Extract the (x, y) coordinate from the center of the cell holding the provided text.  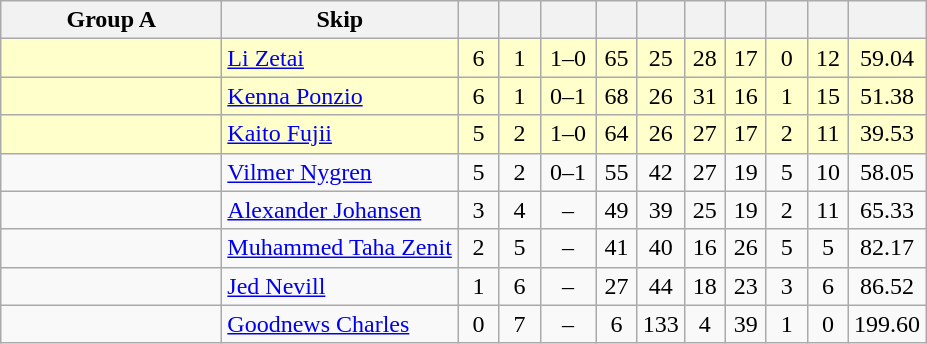
82.17 (886, 248)
58.05 (886, 172)
12 (828, 58)
31 (704, 96)
39.53 (886, 134)
40 (660, 248)
Skip (340, 20)
59.04 (886, 58)
44 (660, 286)
Li Zetai (340, 58)
41 (616, 248)
68 (616, 96)
Vilmer Nygren (340, 172)
86.52 (886, 286)
28 (704, 58)
23 (746, 286)
Group A (112, 20)
42 (660, 172)
65.33 (886, 210)
51.38 (886, 96)
Goodnews Charles (340, 324)
49 (616, 210)
Muhammed Taha Zenit (340, 248)
Alexander Johansen (340, 210)
7 (520, 324)
64 (616, 134)
15 (828, 96)
55 (616, 172)
Kenna Ponzio (340, 96)
Kaito Fujii (340, 134)
133 (660, 324)
Jed Nevill (340, 286)
18 (704, 286)
10 (828, 172)
65 (616, 58)
199.60 (886, 324)
